For the text-containing cell, return its midpoint in [X, Y] coordinate format. 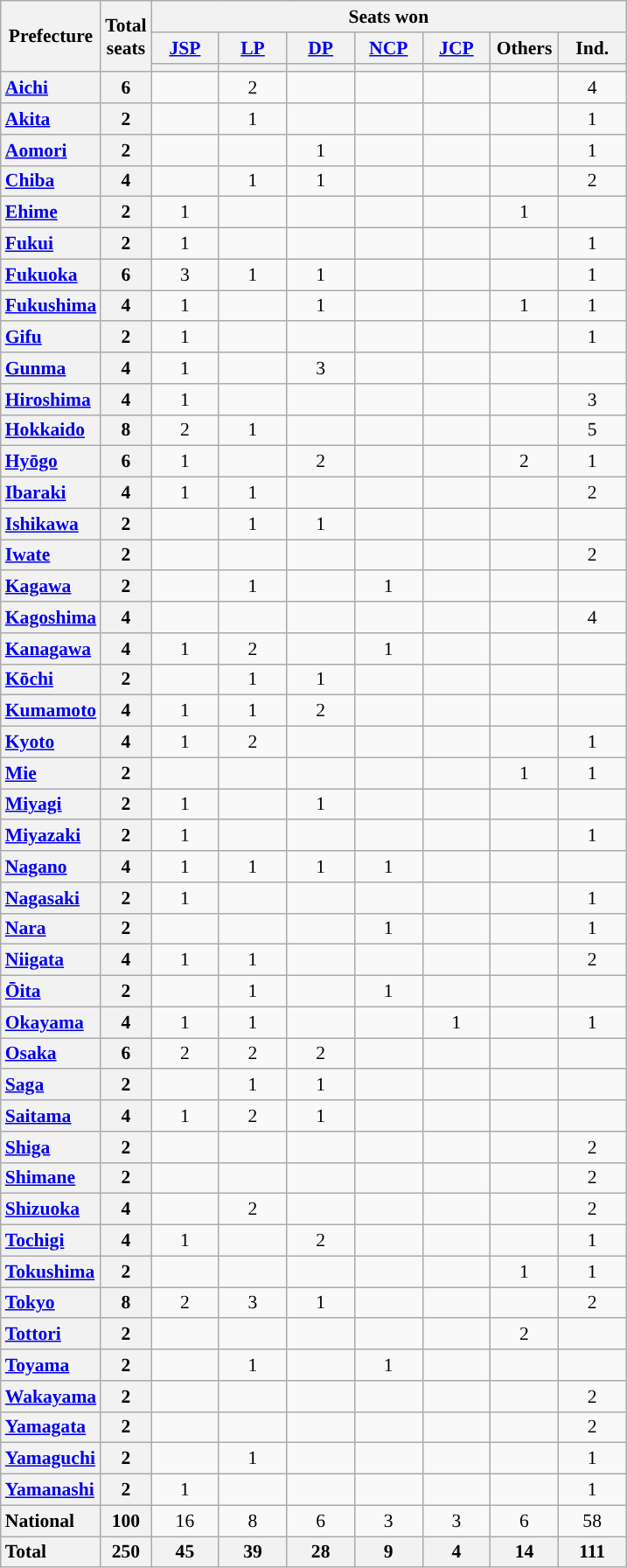
28 [321, 1552]
Gunma [51, 368]
NCP [388, 48]
Seats won [388, 17]
Hokkaido [51, 430]
Ind. [592, 48]
Niigata [51, 960]
39 [253, 1552]
Tochigi [51, 1241]
Prefecture [51, 37]
Kōchi [51, 679]
111 [592, 1552]
Miyazaki [51, 836]
Kagawa [51, 587]
Kagoshima [51, 617]
Miyagi [51, 805]
100 [126, 1521]
Kanagawa [51, 649]
JSP [185, 48]
16 [185, 1521]
Aichi [51, 88]
14 [525, 1552]
Hyōgo [51, 462]
Ehime [51, 213]
Shiga [51, 1147]
Ibaraki [51, 493]
Osaka [51, 1054]
9 [388, 1552]
250 [126, 1552]
Others [525, 48]
Chiba [51, 181]
Nara [51, 929]
58 [592, 1521]
Shimane [51, 1178]
National [51, 1521]
Toyama [51, 1365]
Wakayama [51, 1397]
Nagano [51, 867]
Totalseats [126, 37]
Mie [51, 773]
Tokushima [51, 1272]
45 [185, 1552]
Kyoto [51, 742]
Ishikawa [51, 524]
Fukushima [51, 306]
Iwate [51, 555]
Ōita [51, 992]
Yamaguchi [51, 1459]
Tokyo [51, 1303]
Yamanashi [51, 1490]
Gifu [51, 338]
Aomori [51, 150]
Saitama [51, 1116]
JCP [456, 48]
Okayama [51, 1022]
Fukui [51, 244]
Fukuoka [51, 275]
Hiroshima [51, 400]
Total [51, 1552]
Saga [51, 1085]
Tottori [51, 1335]
Akita [51, 119]
Yamagata [51, 1427]
5 [592, 430]
LP [253, 48]
DP [321, 48]
Shizuoka [51, 1209]
Kumamoto [51, 711]
Nagasaki [51, 898]
